Return (x, y) of the center of cell containing provided text 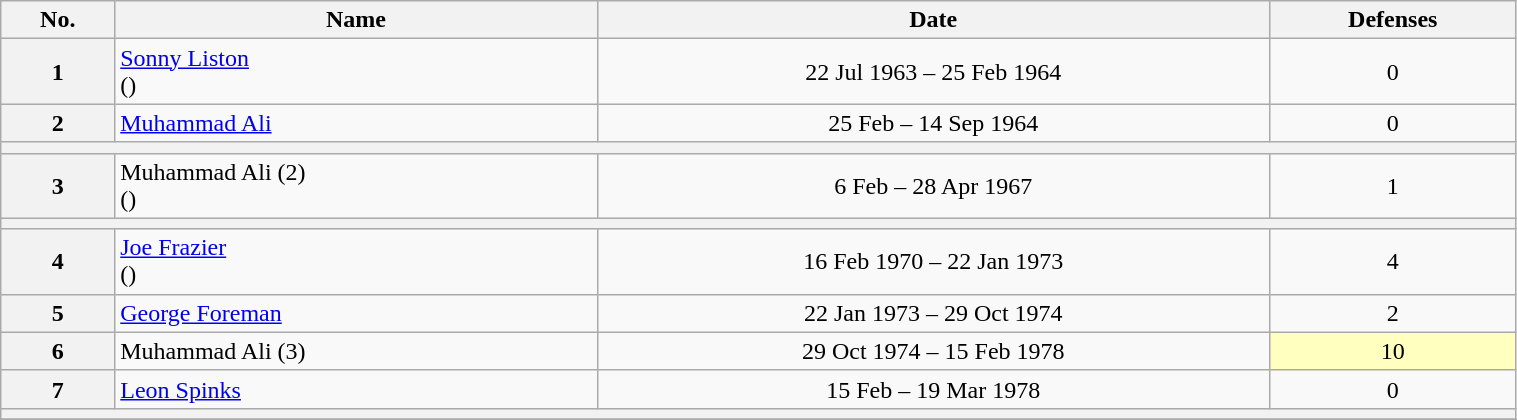
Name (356, 20)
22 Jan 1973 – 29 Oct 1974 (933, 313)
3 (58, 186)
Date (933, 20)
Leon Spinks (356, 389)
5 (58, 313)
7 (58, 389)
29 Oct 1974 – 15 Feb 1978 (933, 351)
Joe Frazier() (356, 262)
No. (58, 20)
Defenses (1392, 20)
6 Feb – 28 Apr 1967 (933, 186)
15 Feb – 19 Mar 1978 (933, 389)
6 (58, 351)
10 (1392, 351)
22 Jul 1963 – 25 Feb 1964 (933, 72)
Sonny Liston() (356, 72)
Muhammad Ali (3) (356, 351)
Muhammad Ali (356, 123)
George Foreman (356, 313)
Muhammad Ali (2)() (356, 186)
16 Feb 1970 – 22 Jan 1973 (933, 262)
25 Feb – 14 Sep 1964 (933, 123)
